Find where the given text appears and provide that cell's center as [x, y] coordinate. 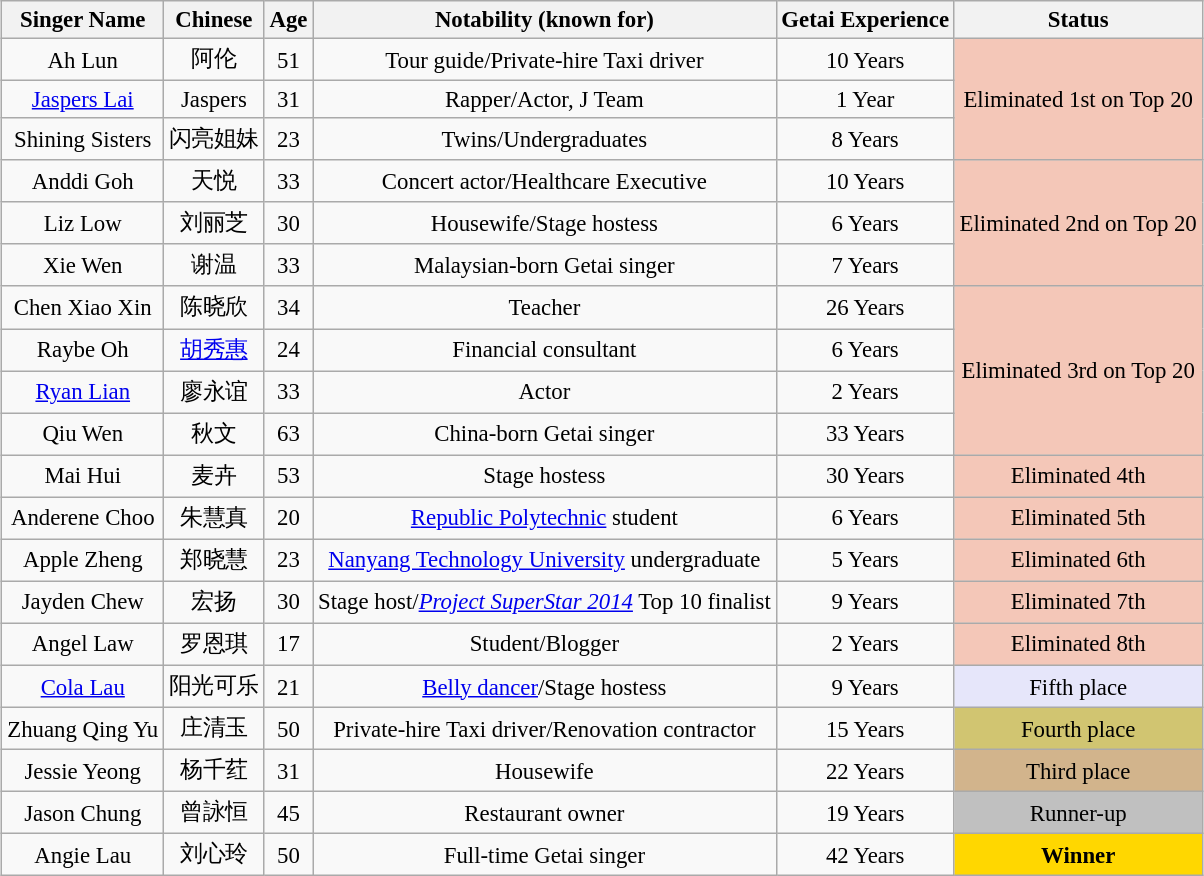
Jaspers [214, 99]
Anderene Choo [83, 518]
Singer Name [83, 20]
Eliminated 8th [1078, 644]
Eliminated 7th [1078, 602]
Qiu Wen [83, 434]
26 Years [865, 307]
8 Years [865, 139]
Concert actor/Healthcare Executive [544, 181]
阳光可乐 [214, 686]
Housewife/Stage hostess [544, 223]
Chinese [214, 20]
Private-hire Taxi driver/Renovation contractor [544, 728]
Fourth place [1078, 728]
Ryan Lian [83, 392]
Restaurant owner [544, 813]
Runner-up [1078, 813]
Financial consultant [544, 349]
Mai Hui [83, 476]
53 [288, 476]
Stage host/Project SuperStar 2014 Top 10 finalist [544, 602]
麦卉 [214, 476]
Eliminated 2nd on Top 20 [1078, 223]
郑晓慧 [214, 560]
Third place [1078, 770]
19 Years [865, 813]
20 [288, 518]
Eliminated 5th [1078, 518]
Jessie Yeong [83, 770]
刘丽芝 [214, 223]
Belly dancer/Stage hostess [544, 686]
Angel Law [83, 644]
Raybe Oh [83, 349]
胡秀惠 [214, 349]
Housewife [544, 770]
Republic Polytechnic student [544, 518]
Eliminated 4th [1078, 476]
天悦 [214, 181]
Jayden Chew [83, 602]
阿伦 [214, 59]
Rapper/Actor, J Team [544, 99]
51 [288, 59]
Winner [1078, 855]
Malaysian-born Getai singer [544, 265]
Student/Blogger [544, 644]
30 Years [865, 476]
China-born Getai singer [544, 434]
秋文 [214, 434]
1 Year [865, 99]
Stage hostess [544, 476]
宏扬 [214, 602]
Teacher [544, 307]
谢温 [214, 265]
Eliminated 6th [1078, 560]
Twins/Undergraduates [544, 139]
21 [288, 686]
Jason Chung [83, 813]
Actor [544, 392]
Notability (known for) [544, 20]
Apple Zheng [83, 560]
Anddi Goh [83, 181]
Jaspers Lai [83, 99]
33 Years [865, 434]
Ah Lun [83, 59]
Zhuang Qing Yu [83, 728]
5 Years [865, 560]
庄清玉 [214, 728]
Tour guide/Private-hire Taxi driver [544, 59]
Chen Xiao Xin [83, 307]
罗恩琪 [214, 644]
Age [288, 20]
24 [288, 349]
34 [288, 307]
17 [288, 644]
63 [288, 434]
Cola Lau [83, 686]
刘心玲 [214, 855]
Getai Experience [865, 20]
Shining Sisters [83, 139]
Eliminated 1st on Top 20 [1078, 99]
Eliminated 3rd on Top 20 [1078, 370]
Liz Low [83, 223]
廖永谊 [214, 392]
22 Years [865, 770]
45 [288, 813]
7 Years [865, 265]
Nanyang Technology University undergraduate [544, 560]
Status [1078, 20]
曾詠恒 [214, 813]
Fifth place [1078, 686]
Angie Lau [83, 855]
陈晓欣 [214, 307]
朱慧真 [214, 518]
闪亮姐妹 [214, 139]
42 Years [865, 855]
15 Years [865, 728]
杨千荭 [214, 770]
Xie Wen [83, 265]
Full-time Getai singer [544, 855]
